Locate the cell with the specified text and output its (X, Y) center coordinate. 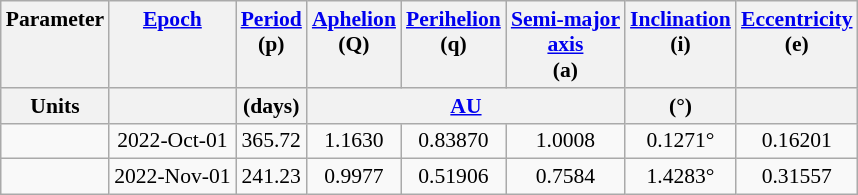
2022-Oct-01 (172, 141)
0.16201 (797, 141)
Period(p) (272, 44)
1.4283° (680, 177)
Units (55, 106)
0.7584 (566, 177)
(days) (272, 106)
0.51906 (454, 177)
AU (466, 106)
Semi-majoraxis(a) (566, 44)
1.1630 (354, 141)
0.1271° (680, 141)
Aphelion(Q) (354, 44)
241.23 (272, 177)
1.0008 (566, 141)
0.31557 (797, 177)
0.83870 (454, 141)
Parameter (55, 44)
Eccentricity(e) (797, 44)
2022-Nov-01 (172, 177)
365.72 (272, 141)
0.9977 (354, 177)
Perihelion(q) (454, 44)
Inclination(i) (680, 44)
Epoch (172, 44)
(°) (680, 106)
